Search for the cell housing the specified text and yield its (X, Y) center coordinate. 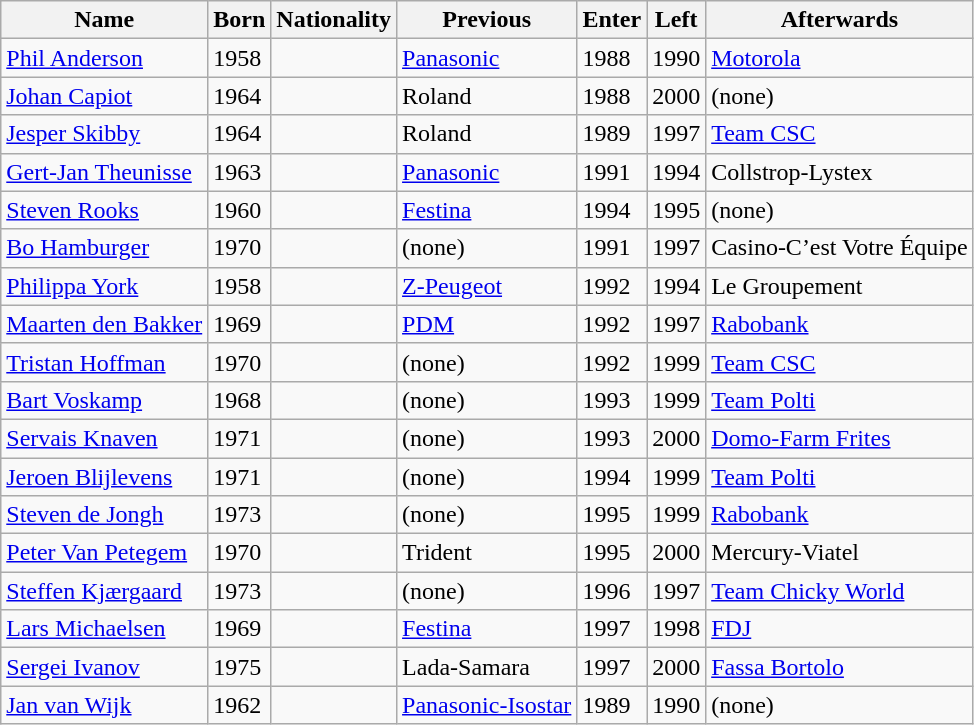
Fassa Bortolo (840, 667)
FDJ (840, 629)
1962 (240, 705)
1998 (676, 629)
Name (104, 20)
Casino-C’est Votre Équipe (840, 248)
1963 (240, 172)
Steven de Jongh (104, 515)
Z-Peugeot (487, 286)
Phil Anderson (104, 58)
Tristan Hoffman (104, 362)
Collstrop-Lystex (840, 172)
Philippa York (104, 286)
Nationality (334, 20)
Bart Voskamp (104, 400)
Jeroen Blijlevens (104, 477)
Jesper Skibby (104, 134)
Enter (612, 20)
Maarten den Bakker (104, 324)
Bo Hamburger (104, 248)
Lars Michaelsen (104, 629)
Gert-Jan Theunisse (104, 172)
Steffen Kjærgaard (104, 591)
Sergei Ivanov (104, 667)
Panasonic-Isostar (487, 705)
Born (240, 20)
Trident (487, 553)
Left (676, 20)
Peter Van Petegem (104, 553)
Afterwards (840, 20)
Johan Capiot (104, 96)
Le Groupement (840, 286)
1968 (240, 400)
Lada-Samara (487, 667)
Servais Knaven (104, 438)
Team Chicky World (840, 591)
Jan van Wijk (104, 705)
Steven Rooks (104, 210)
Previous (487, 20)
1996 (612, 591)
Motorola (840, 58)
Domo-Farm Frites (840, 438)
1975 (240, 667)
1960 (240, 210)
PDM (487, 324)
Mercury-Viatel (840, 553)
